From the cell containing the given text, extract its center point as (X, Y) coordinate. 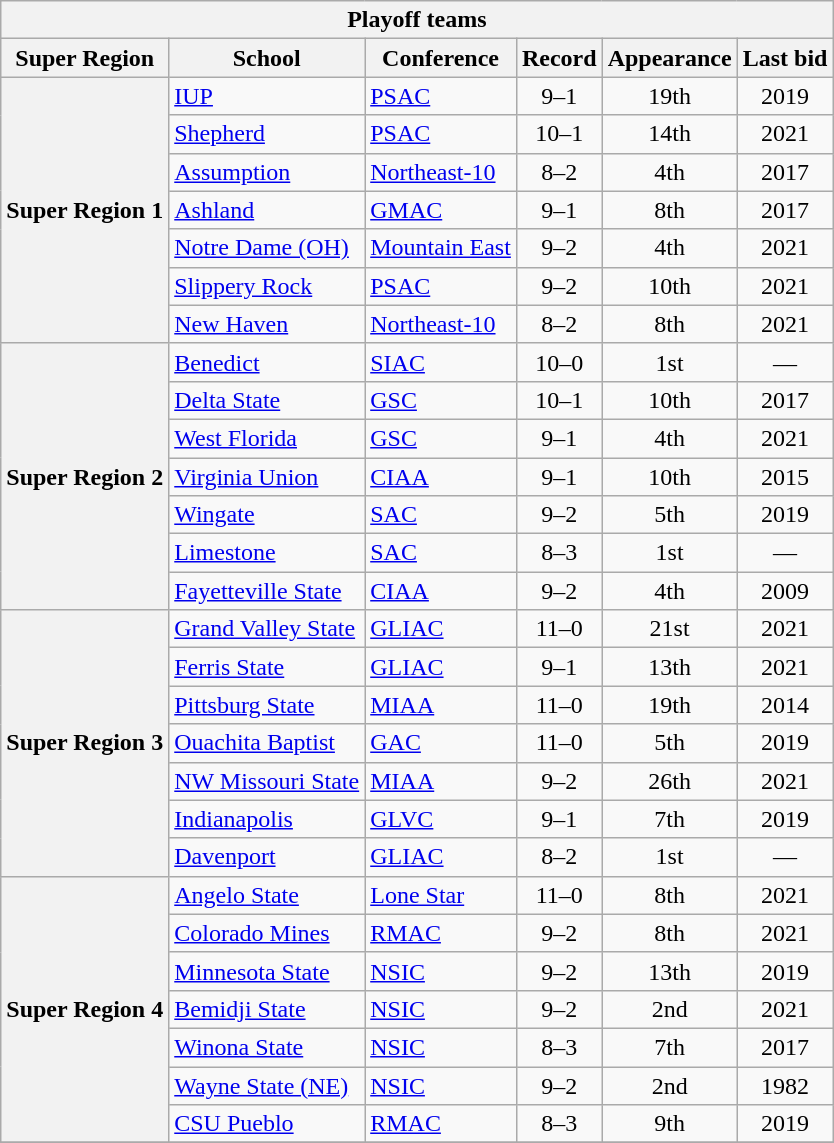
10–0 (559, 362)
Pittsburg State (267, 705)
Grand Valley State (267, 629)
Super Region 2 (85, 476)
Super Region (85, 58)
Angelo State (267, 895)
GLVC (441, 819)
Winona State (267, 1047)
New Haven (267, 324)
West Florida (267, 438)
Lone Star (441, 895)
Bemidji State (267, 1009)
Minnesota State (267, 971)
NW Missouri State (267, 781)
Conference (441, 58)
Appearance (670, 58)
2014 (785, 705)
Indianapolis (267, 819)
9th (670, 1124)
Colorado Mines (267, 933)
SIAC (441, 362)
Ferris State (267, 667)
Wayne State (NE) (267, 1085)
Shepherd (267, 134)
Virginia Union (267, 477)
IUP (267, 96)
School (267, 58)
2009 (785, 591)
Last bid (785, 58)
Super Region 1 (85, 210)
Super Region 3 (85, 743)
Assumption (267, 172)
GMAC (441, 210)
Benedict (267, 362)
Fayetteville State (267, 591)
Notre Dame (OH) (267, 248)
Super Region 4 (85, 1009)
Ouachita Baptist (267, 743)
Mountain East (441, 248)
1982 (785, 1085)
Playoff teams (417, 20)
Slippery Rock (267, 286)
14th (670, 134)
Wingate (267, 515)
21st (670, 629)
Ashland (267, 210)
CSU Pueblo (267, 1124)
Limestone (267, 553)
Record (559, 58)
26th (670, 781)
GAC (441, 743)
2015 (785, 477)
Delta State (267, 400)
Davenport (267, 857)
